Search for the cell housing the specified text and yield its [X, Y] center coordinate. 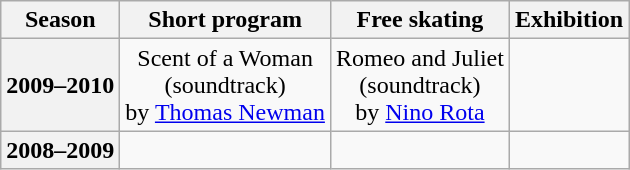
Free skating [420, 20]
Exhibition [568, 20]
Scent of a Woman (soundtrack) by Thomas Newman [226, 85]
Season [60, 20]
2008–2009 [60, 150]
Romeo and Juliet (soundtrack) by Nino Rota [420, 85]
Short program [226, 20]
2009–2010 [60, 85]
